Find where the given text appears and provide that cell's center as (X, Y) coordinate. 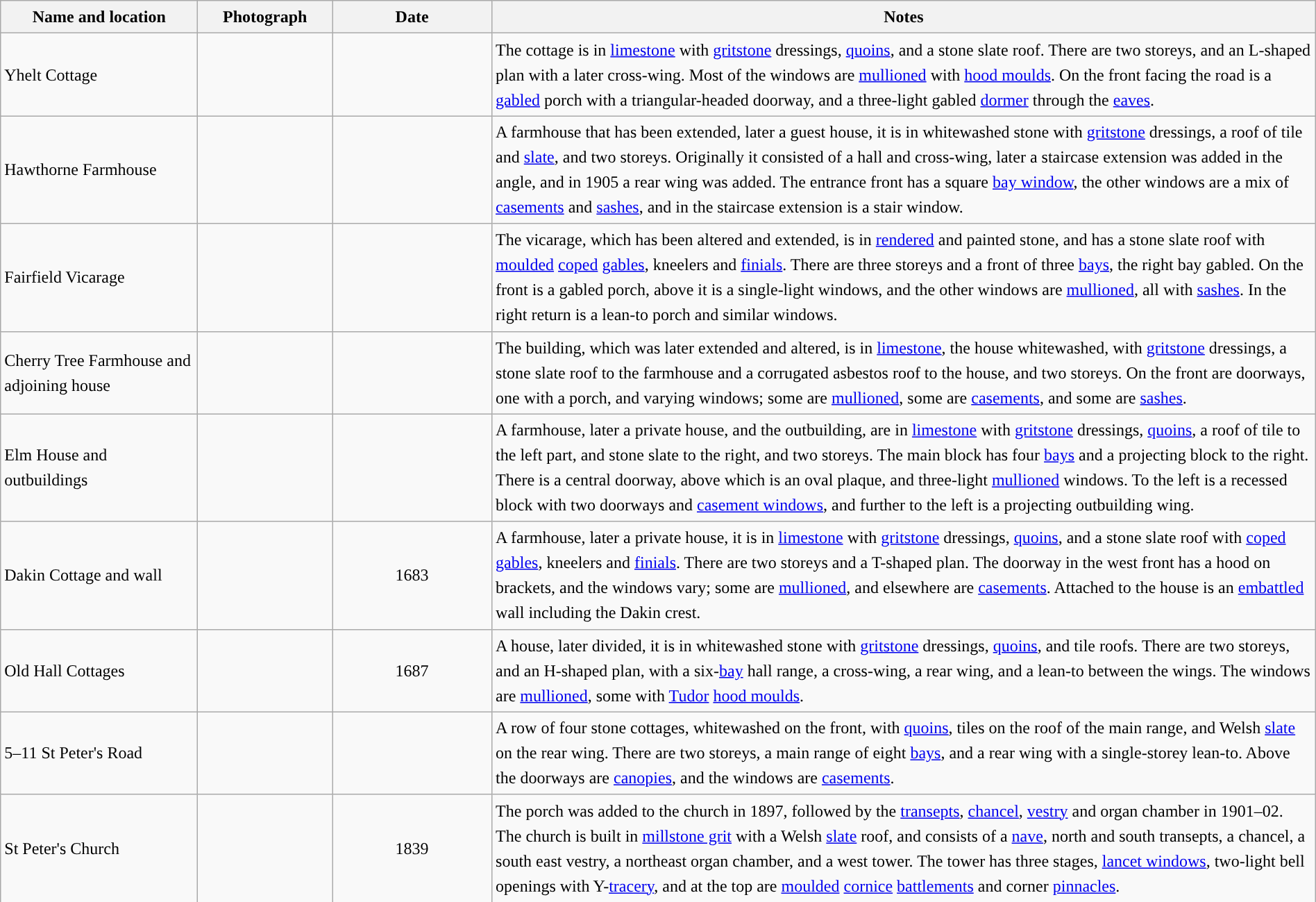
Dakin Cottage and wall (99, 575)
Date (412, 17)
Hawthorne Farmhouse (99, 169)
Fairfield Vicarage (99, 278)
St Peter's Church (99, 849)
Cherry Tree Farmhouse and adjoining house (99, 372)
Notes (904, 17)
5–11 St Peter's Road (99, 753)
Name and location (99, 17)
Elm House and outbuildings (99, 468)
1683 (412, 575)
Yhelt Cottage (99, 75)
Photograph (265, 17)
1839 (412, 849)
1687 (412, 671)
Old Hall Cottages (99, 671)
